Find where the given text appears and provide that cell's center as (X, Y) coordinate. 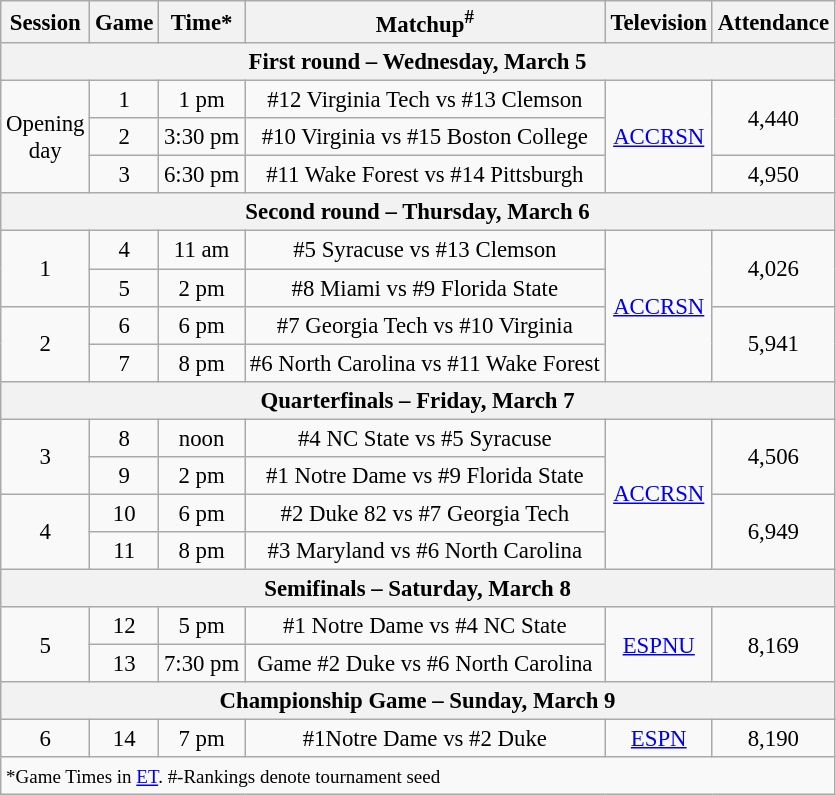
Game (124, 22)
11 am (202, 250)
ESPN (658, 739)
4,506 (773, 456)
noon (202, 438)
5,941 (773, 344)
3:30 pm (202, 137)
#10 Virginia vs #15 Boston College (426, 137)
#5 Syracuse vs #13 Clemson (426, 250)
Openingday (46, 138)
4,440 (773, 118)
11 (124, 551)
4,950 (773, 175)
Second round – Thursday, March 6 (418, 213)
#6 North Carolina vs #11 Wake Forest (426, 363)
#1Notre Dame vs #2 Duke (426, 739)
7 pm (202, 739)
Attendance (773, 22)
Game #2 Duke vs #6 North Carolina (426, 664)
#1 Notre Dame vs #9 Florida State (426, 476)
7 (124, 363)
First round – Wednesday, March 5 (418, 62)
Matchup# (426, 22)
8,190 (773, 739)
#11 Wake Forest vs #14 Pittsburgh (426, 175)
Semifinals – Saturday, March 8 (418, 588)
8 (124, 438)
#7 Georgia Tech vs #10 Virginia (426, 325)
#3 Maryland vs #6 North Carolina (426, 551)
#1 Notre Dame vs #4 NC State (426, 626)
#4 NC State vs #5 Syracuse (426, 438)
#8 Miami vs #9 Florida State (426, 288)
14 (124, 739)
Time* (202, 22)
Television (658, 22)
7:30 pm (202, 664)
4,026 (773, 268)
9 (124, 476)
6:30 pm (202, 175)
13 (124, 664)
#12 Virginia Tech vs #13 Clemson (426, 100)
10 (124, 513)
Quarterfinals – Friday, March 7 (418, 400)
12 (124, 626)
ESPNU (658, 644)
1 pm (202, 100)
#2 Duke 82 vs #7 Georgia Tech (426, 513)
6,949 (773, 532)
Championship Game – Sunday, March 9 (418, 701)
Session (46, 22)
*Game Times in ET. #-Rankings denote tournament seed (418, 776)
8,169 (773, 644)
5 pm (202, 626)
